Find where the given text appears and provide that cell's center as (x, y) coordinate. 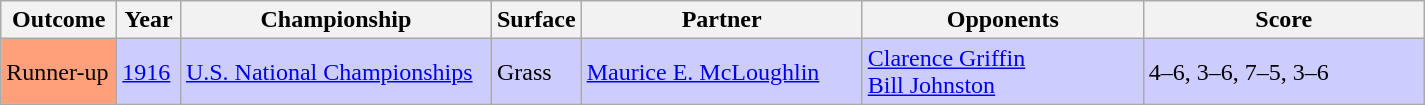
Surface (536, 20)
4–6, 3–6, 7–5, 3–6 (1284, 72)
Maurice E. McLoughlin (722, 72)
U.S. National Championships (336, 72)
Opponents (1002, 20)
1916 (149, 72)
Clarence Griffin Bill Johnston (1002, 72)
Score (1284, 20)
Runner-up (59, 72)
Outcome (59, 20)
Grass (536, 72)
Partner (722, 20)
Championship (336, 20)
Year (149, 20)
